For the text-containing cell, return its midpoint in (X, Y) coordinate format. 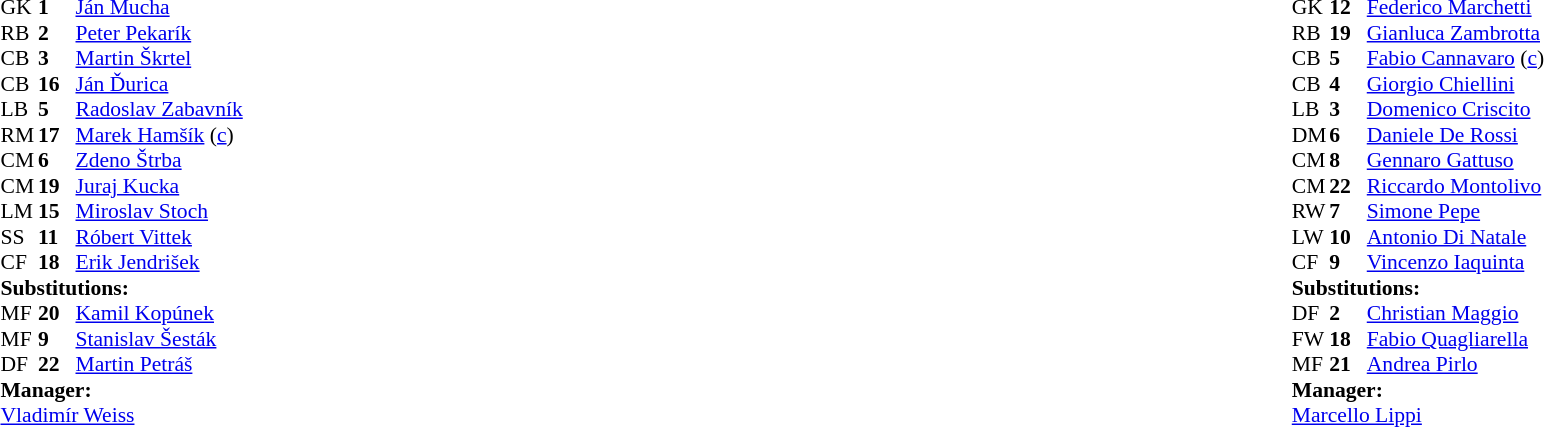
DM (1311, 135)
RM (19, 135)
4 (1348, 84)
SS (19, 237)
11 (57, 237)
Ján Ďurica (160, 84)
20 (57, 313)
Gennaro Gattuso (1456, 161)
Giorgio Chiellini (1456, 84)
Fabio Cannavaro (c) (1456, 59)
Peter Pekarík (160, 33)
Erik Jendrišek (160, 263)
Radoslav Zabavník (160, 109)
21 (1348, 365)
Stanislav Šesták (160, 339)
Andrea Pirlo (1456, 365)
Domenico Criscito (1456, 109)
17 (57, 135)
Riccardo Montolivo (1456, 186)
Fabio Quagliarella (1456, 339)
Vincenzo Iaquinta (1456, 263)
Christian Maggio (1456, 313)
Simone Pepe (1456, 211)
8 (1348, 161)
Zdeno Štrba (160, 161)
Antonio Di Natale (1456, 237)
RW (1311, 211)
Daniele De Rossi (1456, 135)
10 (1348, 237)
Martin Škrtel (160, 59)
FW (1311, 339)
Marek Hamšík (c) (160, 135)
Martin Petráš (160, 365)
Miroslav Stoch (160, 211)
LM (19, 211)
LW (1311, 237)
Róbert Vittek (160, 237)
Kamil Kopúnek (160, 313)
16 (57, 84)
Juraj Kucka (160, 186)
15 (57, 211)
7 (1348, 211)
Gianluca Zambrotta (1456, 33)
